Output the [X, Y] coordinate of the center of the cell containing the given text.  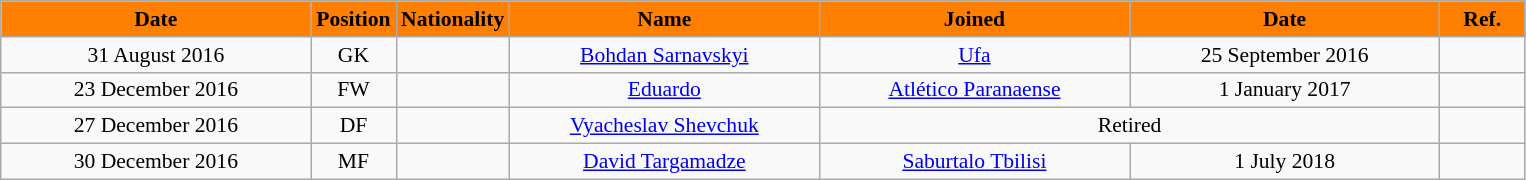
1 July 2018 [1285, 162]
Nationality [452, 19]
23 December 2016 [156, 90]
DF [354, 126]
Name [664, 19]
27 December 2016 [156, 126]
Retired [1129, 126]
Eduardo [664, 90]
Joined [974, 19]
Position [354, 19]
Vyacheslav Shevchuk [664, 126]
Saburtalo Tbilisi [974, 162]
Ref. [1482, 19]
31 August 2016 [156, 55]
David Targamadze [664, 162]
Atlético Paranaense [974, 90]
1 January 2017 [1285, 90]
GK [354, 55]
30 December 2016 [156, 162]
FW [354, 90]
Bohdan Sarnavskyi [664, 55]
25 September 2016 [1285, 55]
Ufa [974, 55]
MF [354, 162]
